Return the [x, y] coordinate for the center point of the cell that contains the specified text.  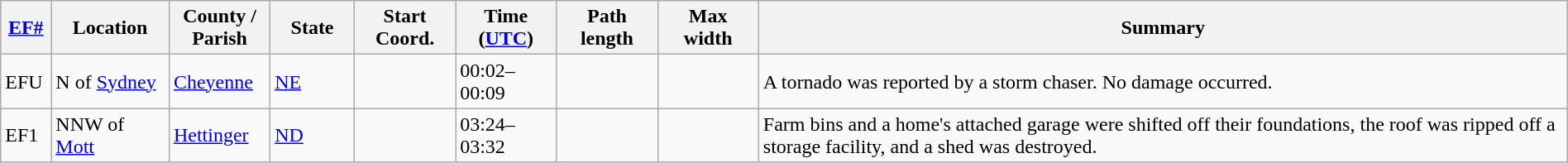
Summary [1163, 28]
Hettinger [219, 136]
State [313, 28]
NE [313, 81]
00:02–00:09 [506, 81]
Farm bins and a home's attached garage were shifted off their foundations, the roof was ripped off a storage facility, and a shed was destroyed. [1163, 136]
EF# [26, 28]
Path length [607, 28]
Time (UTC) [506, 28]
03:24–03:32 [506, 136]
ND [313, 136]
Max width [708, 28]
NNW of Mott [111, 136]
N of Sydney [111, 81]
EF1 [26, 136]
Start Coord. [404, 28]
County / Parish [219, 28]
Cheyenne [219, 81]
EFU [26, 81]
Location [111, 28]
A tornado was reported by a storm chaser. No damage occurred. [1163, 81]
